Detect which cell encompasses the target text, then output its [X, Y] center coordinate. 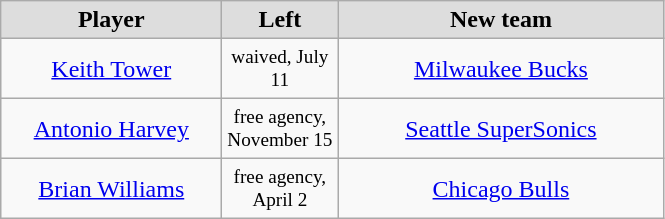
Brian Williams [112, 189]
free agency, April 2 [280, 189]
Left [280, 20]
Milwaukee Bucks [501, 69]
waived, July 11 [280, 69]
New team [501, 20]
free agency, November 15 [280, 129]
Antonio Harvey [112, 129]
Seattle SuperSonics [501, 129]
Player [112, 20]
Keith Tower [112, 69]
Chicago Bulls [501, 189]
